Return the [X, Y] coordinate for the center point of the cell that contains the specified text.  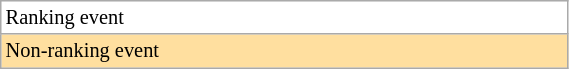
Non-ranking event [284, 51]
Ranking event [284, 17]
